Pinpoint the cell where the given text exists, returning its [x, y] midpoint coordinate. 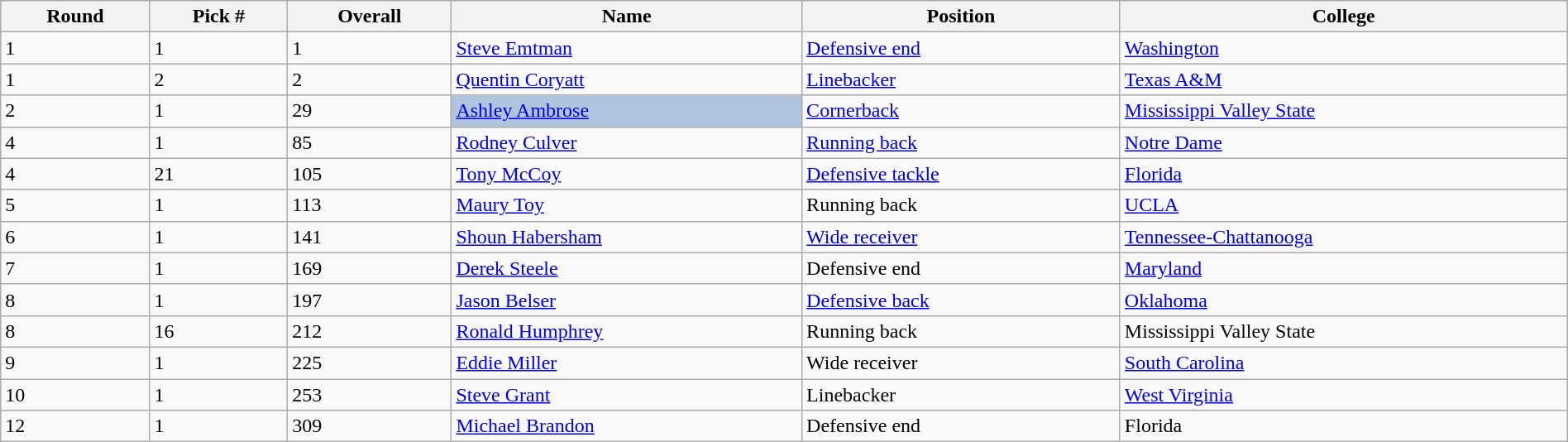
Steve Emtman [627, 48]
Round [75, 17]
Tony McCoy [627, 174]
16 [218, 331]
5 [75, 205]
Texas A&M [1343, 79]
113 [370, 205]
Overall [370, 17]
Ronald Humphrey [627, 331]
225 [370, 363]
141 [370, 237]
Jason Belser [627, 300]
7 [75, 268]
West Virginia [1343, 395]
6 [75, 237]
Michael Brandon [627, 426]
29 [370, 111]
Pick # [218, 17]
Notre Dame [1343, 142]
Defensive tackle [961, 174]
Rodney Culver [627, 142]
Steve Grant [627, 395]
Maury Toy [627, 205]
253 [370, 395]
South Carolina [1343, 363]
Oklahoma [1343, 300]
UCLA [1343, 205]
Name [627, 17]
21 [218, 174]
Quentin Coryatt [627, 79]
Shoun Habersham [627, 237]
212 [370, 331]
105 [370, 174]
9 [75, 363]
10 [75, 395]
Cornerback [961, 111]
College [1343, 17]
309 [370, 426]
197 [370, 300]
Defensive back [961, 300]
Maryland [1343, 268]
Washington [1343, 48]
Derek Steele [627, 268]
Tennessee-Chattanooga [1343, 237]
Position [961, 17]
Ashley Ambrose [627, 111]
85 [370, 142]
12 [75, 426]
169 [370, 268]
Eddie Miller [627, 363]
